Detect which cell encompasses the target text, then output its (x, y) center coordinate. 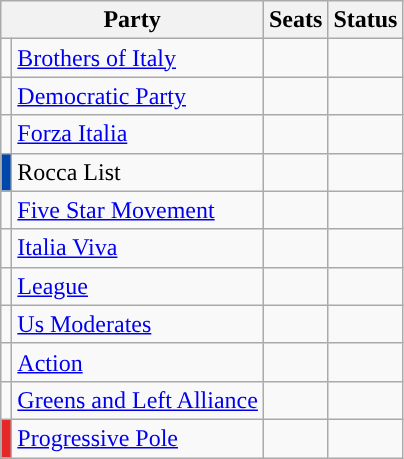
Seats (295, 20)
Democratic Party (138, 96)
Rocca List (138, 172)
Action (138, 362)
Progressive Pole (138, 438)
Party (132, 20)
Five Star Movement (138, 210)
Status (366, 20)
Brothers of Italy (138, 58)
Us Moderates (138, 324)
League (138, 286)
Greens and Left Alliance (138, 400)
Forza Italia (138, 134)
Italia Viva (138, 248)
